Return [X, Y] of the center of cell containing provided text 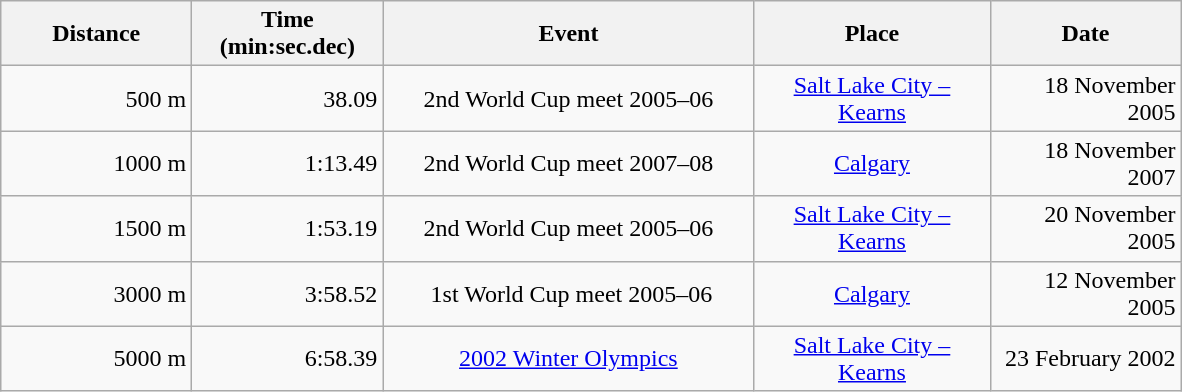
Time (min:sec.dec) [288, 34]
5000 m [96, 358]
3000 m [96, 294]
20 November 2005 [1086, 228]
38.09 [288, 98]
1500 m [96, 228]
1:53.19 [288, 228]
500 m [96, 98]
Place [872, 34]
6:58.39 [288, 358]
12 November 2005 [1086, 294]
1st World Cup meet 2005–06 [568, 294]
2nd World Cup meet 2007–08 [568, 164]
Date [1086, 34]
3:58.52 [288, 294]
Distance [96, 34]
Event [568, 34]
2002 Winter Olympics [568, 358]
18 November 2005 [1086, 98]
18 November 2007 [1086, 164]
1:13.49 [288, 164]
23 February 2002 [1086, 358]
1000 m [96, 164]
